From the cell containing the given text, extract its center point as [x, y] coordinate. 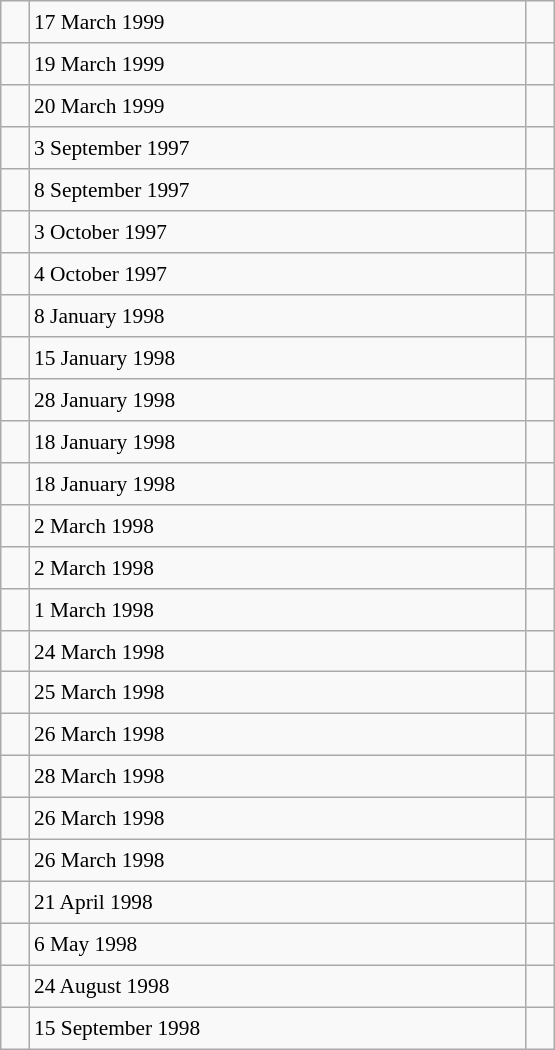
6 May 1998 [278, 945]
3 September 1997 [278, 148]
24 March 1998 [278, 651]
28 March 1998 [278, 777]
28 January 1998 [278, 399]
17 March 1999 [278, 22]
20 March 1999 [278, 106]
24 August 1998 [278, 986]
19 March 1999 [278, 64]
8 September 1997 [278, 190]
4 October 1997 [278, 274]
3 October 1997 [278, 232]
15 January 1998 [278, 358]
15 September 1998 [278, 1028]
21 April 1998 [278, 903]
8 January 1998 [278, 316]
1 March 1998 [278, 609]
25 March 1998 [278, 693]
